Provide the [x, y] coordinate of the cell's center where the given text is located.  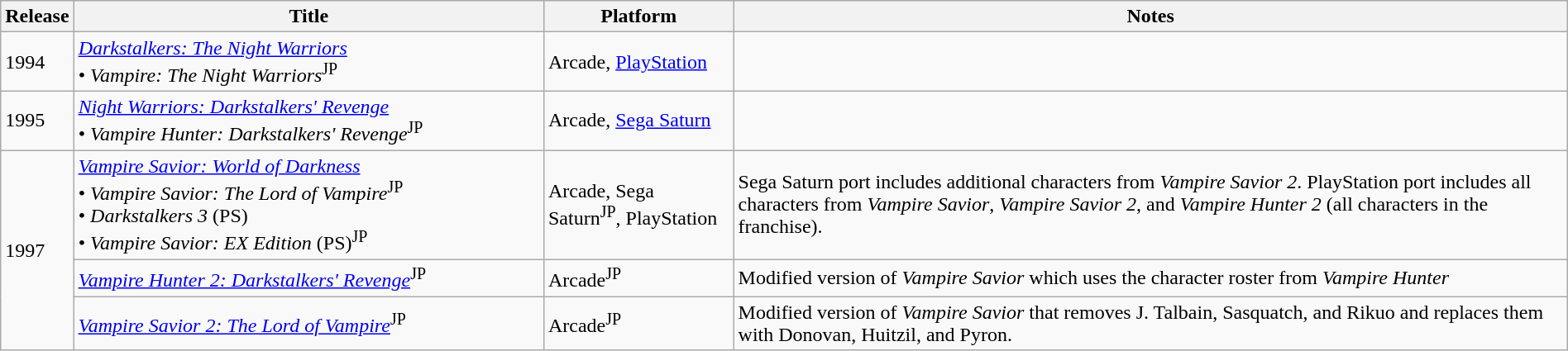
Darkstalkers: The Night Warriors• Vampire: The Night WarriorsJP [308, 62]
1995 [37, 121]
Modified version of Vampire Savior which uses the character roster from Vampire Hunter [1150, 277]
Arcade, PlayStation [638, 62]
1994 [37, 62]
Arcade, Sega Saturn [638, 121]
Arcade, Sega SaturnJP, PlayStation [638, 205]
Vampire Savior: World of Darkness• Vampire Savior: The Lord of VampireJP• Darkstalkers 3 (PS)• Vampire Savior: EX Edition (PS)JP [308, 205]
Platform [638, 17]
Title [308, 17]
Vampire Savior 2: The Lord of VampireJP [308, 324]
Modified version of Vampire Savior that removes J. Talbain, Sasquatch, and Rikuo and replaces them with Donovan, Huitzil, and Pyron. [1150, 324]
1997 [37, 250]
Night Warriors: Darkstalkers' Revenge• Vampire Hunter: Darkstalkers' RevengeJP [308, 121]
Notes [1150, 17]
Release [37, 17]
Vampire Hunter 2: Darkstalkers' RevengeJP [308, 277]
